Pinpoint the cell where the given text exists, returning its (x, y) midpoint coordinate. 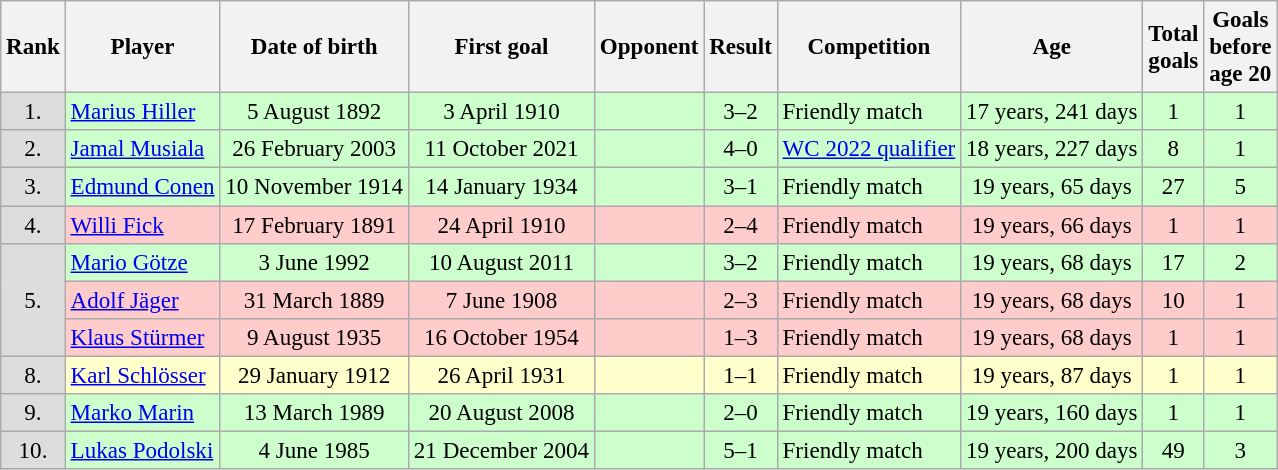
First goal (501, 47)
10 November 1914 (314, 187)
4 June 1985 (314, 451)
18 years, 227 days (1052, 149)
2–0 (740, 413)
5 (1240, 187)
20 August 2008 (501, 413)
19 years, 87 days (1052, 376)
3 (1240, 451)
2. (33, 149)
Lukas Podolski (142, 451)
1–3 (740, 338)
8 (1174, 149)
19 years, 65 days (1052, 187)
11 October 2021 (501, 149)
Willi Fick (142, 225)
9 August 1935 (314, 338)
Totalgoals (1174, 47)
WC 2022 qualifier (868, 149)
Marko Marin (142, 413)
Klaus Stürmer (142, 338)
3 April 1910 (501, 112)
17 years, 241 days (1052, 112)
Jamal Musiala (142, 149)
4–0 (740, 149)
31 March 1889 (314, 300)
17 (1174, 263)
Adolf Jäger (142, 300)
Karl Schlösser (142, 376)
29 January 1912 (314, 376)
10. (33, 451)
Marius Hiller (142, 112)
5. (33, 300)
9. (33, 413)
19 years, 66 days (1052, 225)
21 December 2004 (501, 451)
Competition (868, 47)
2–4 (740, 225)
16 October 1954 (501, 338)
19 years, 200 days (1052, 451)
4. (33, 225)
Player (142, 47)
Date of birth (314, 47)
10 (1174, 300)
14 January 1934 (501, 187)
Goalsbeforeage 20 (1240, 47)
Opponent (648, 47)
3. (33, 187)
3 June 1992 (314, 263)
10 August 2011 (501, 263)
26 April 1931 (501, 376)
2–3 (740, 300)
5–1 (740, 451)
1. (33, 112)
24 April 1910 (501, 225)
26 February 2003 (314, 149)
Age (1052, 47)
7 June 1908 (501, 300)
Result (740, 47)
13 March 1989 (314, 413)
8. (33, 376)
27 (1174, 187)
19 years, 160 days (1052, 413)
49 (1174, 451)
5 August 1892 (314, 112)
Rank (33, 47)
Edmund Conen (142, 187)
Mario Götze (142, 263)
17 February 1891 (314, 225)
2 (1240, 263)
1–1 (740, 376)
3–1 (740, 187)
